Identify which cell holds the provided text, then report its [x, y] central coordinate. 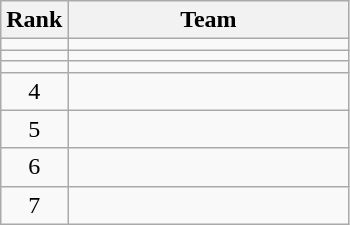
5 [34, 129]
Rank [34, 20]
6 [34, 167]
4 [34, 91]
Team [208, 20]
7 [34, 205]
